Return the [x, y] coordinate for the center point of the cell that contains the specified text.  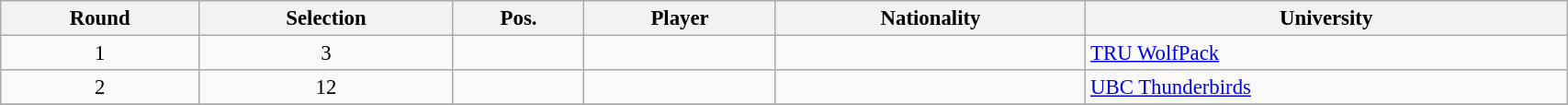
1 [100, 53]
Player [680, 18]
Round [100, 18]
12 [327, 87]
2 [100, 87]
UBC Thunderbirds [1326, 87]
Selection [327, 18]
Pos. [518, 18]
3 [327, 53]
TRU WolfPack [1326, 53]
University [1326, 18]
Nationality [930, 18]
